Scan for the cell matching the given text and deliver its [X, Y] coordinate at center. 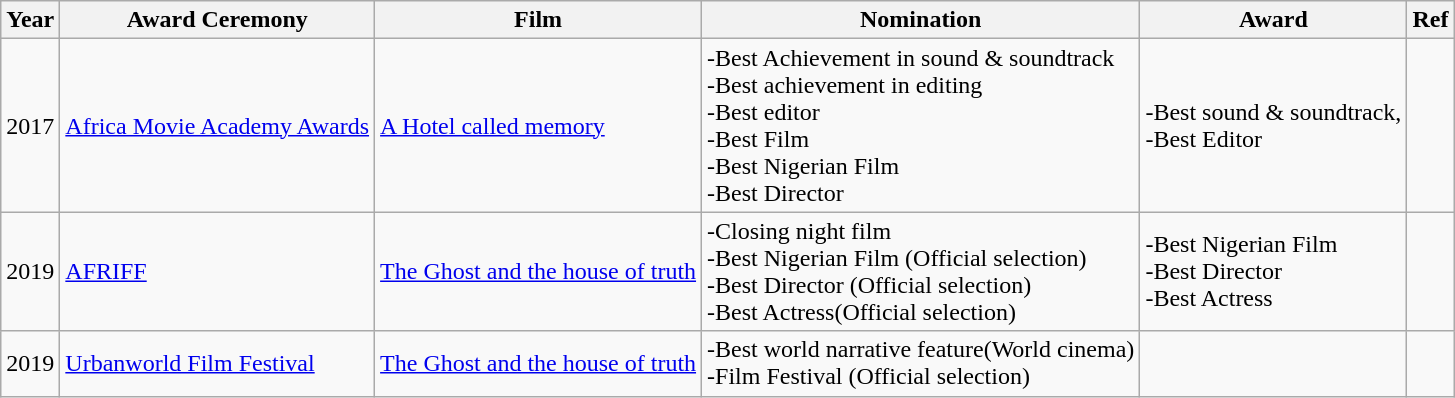
Award [1274, 20]
-Best sound & soundtrack,-Best Editor [1274, 126]
-Closing night film-Best Nigerian Film (Official selection)-Best Director (Official selection)-Best Actress(Official selection) [921, 272]
Ref [1430, 20]
-Best Nigerian Film-Best Director-Best Actress [1274, 272]
Film [538, 20]
Nomination [921, 20]
-Best Achievement in sound & soundtrack-Best achievement in editing-Best editor-Best Film-Best Nigerian Film-Best Director [921, 126]
Urbanworld Film Festival [218, 364]
Africa Movie Academy Awards [218, 126]
A Hotel called memory [538, 126]
-Best world narrative feature(World cinema)-Film Festival (Official selection) [921, 364]
Year [30, 20]
AFRIFF [218, 272]
2017 [30, 126]
Award Ceremony [218, 20]
